Extract the (x, y) coordinate from the center of the cell holding the provided text.  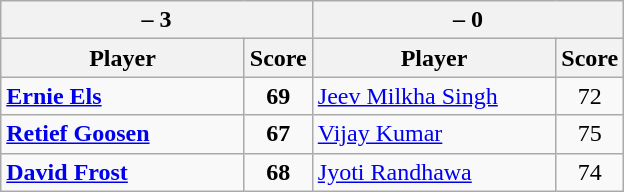
Jeev Milkha Singh (434, 96)
75 (590, 134)
74 (590, 172)
69 (278, 96)
Vijay Kumar (434, 134)
68 (278, 172)
67 (278, 134)
– 0 (468, 20)
David Frost (123, 172)
– 3 (157, 20)
Jyoti Randhawa (434, 172)
72 (590, 96)
Retief Goosen (123, 134)
Ernie Els (123, 96)
